Search for the cell housing the specified text and yield its (X, Y) center coordinate. 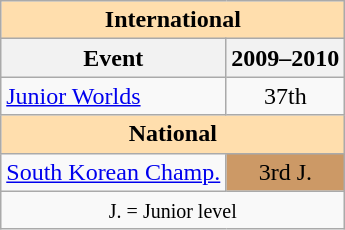
International (173, 20)
Junior Worlds (114, 96)
3rd J. (286, 172)
37th (286, 96)
National (173, 134)
2009–2010 (286, 58)
South Korean Champ. (114, 172)
J. = Junior level (173, 210)
Event (114, 58)
